Scan for the cell matching the given text and deliver its (X, Y) coordinate at center. 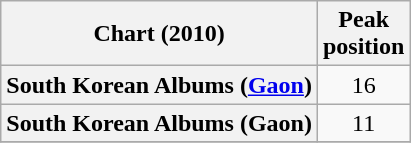
16 (363, 85)
11 (363, 123)
Chart (2010) (160, 34)
Peakposition (363, 34)
